Locate the cell with the specified text and output its (x, y) center coordinate. 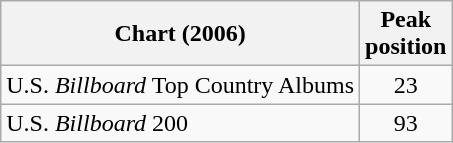
U.S. Billboard Top Country Albums (180, 85)
Peakposition (406, 34)
93 (406, 123)
23 (406, 85)
Chart (2006) (180, 34)
U.S. Billboard 200 (180, 123)
